Capture the cell that displays the provided text and extract its (x, y) central coordinate. 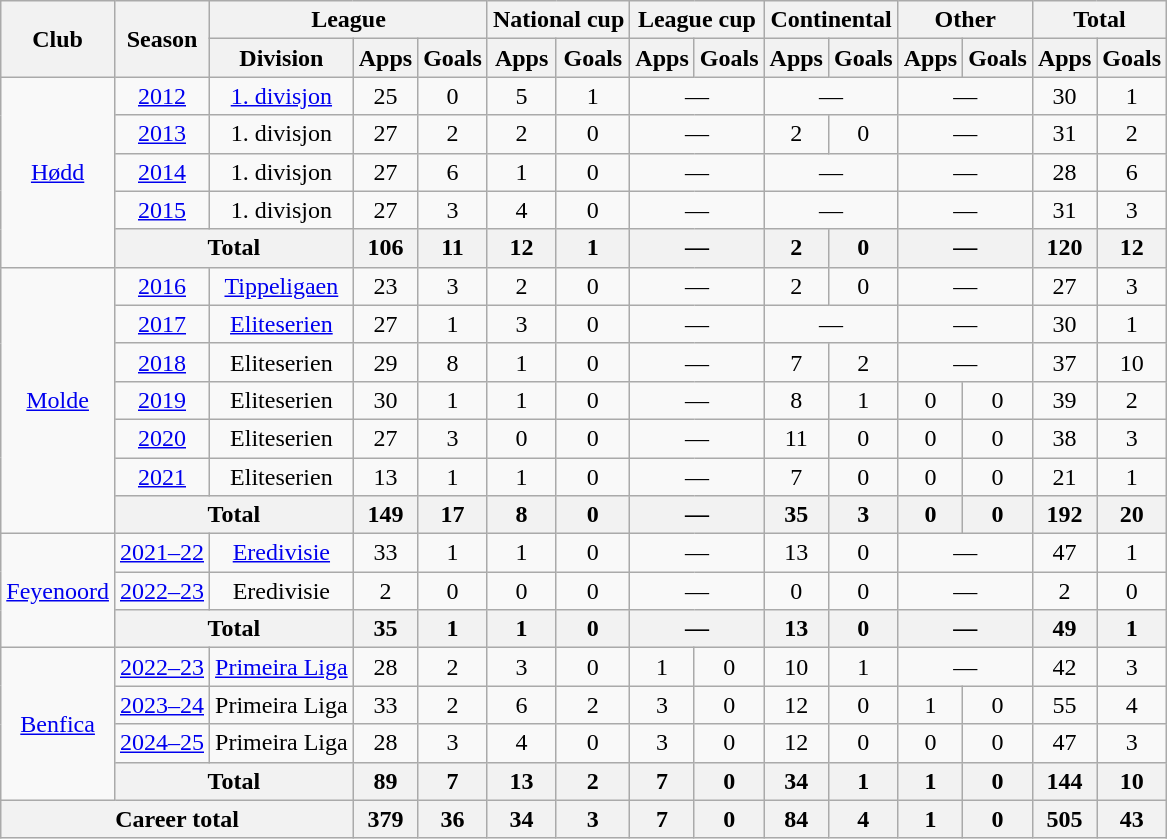
2012 (162, 96)
2019 (162, 400)
84 (796, 819)
Molde (58, 400)
League (349, 20)
37 (1064, 362)
29 (385, 362)
144 (1064, 781)
42 (1064, 667)
Division (282, 58)
192 (1064, 515)
Season (162, 39)
55 (1064, 705)
2021 (162, 477)
2021–22 (162, 553)
38 (1064, 438)
2013 (162, 134)
2017 (162, 324)
379 (385, 819)
2023–24 (162, 705)
Benfica (58, 724)
Tippeligaen (282, 286)
23 (385, 286)
Continental (831, 20)
505 (1064, 819)
21 (1064, 477)
36 (453, 819)
120 (1064, 248)
43 (1132, 819)
20 (1132, 515)
2014 (162, 172)
149 (385, 515)
2018 (162, 362)
49 (1064, 629)
Feyenoord (58, 591)
Career total (177, 819)
39 (1064, 400)
25 (385, 96)
5 (521, 96)
Club (58, 39)
League cup (697, 20)
17 (453, 515)
Other (965, 20)
Hødd (58, 172)
106 (385, 248)
National cup (558, 20)
2024–25 (162, 743)
2016 (162, 286)
2020 (162, 438)
2015 (162, 210)
89 (385, 781)
